Capture the cell that displays the provided text and extract its [X, Y] central coordinate. 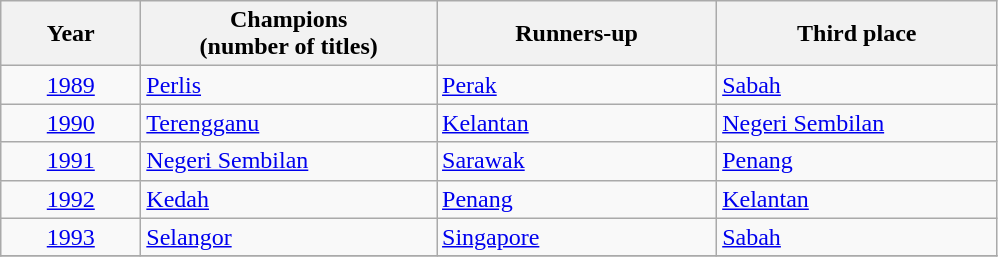
1993 [71, 237]
Champions(number of titles) [289, 34]
Selangor [289, 237]
Singapore [577, 237]
Third place [857, 34]
1989 [71, 85]
1991 [71, 161]
Sarawak [577, 161]
Runners-up [577, 34]
1992 [71, 199]
Terengganu [289, 123]
1990 [71, 123]
Year [71, 34]
Kedah [289, 199]
Perak [577, 85]
Perlis [289, 85]
